For the text-containing cell, return its midpoint in [X, Y] coordinate format. 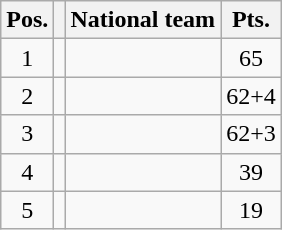
4 [28, 172]
National team [143, 20]
1 [28, 58]
39 [252, 172]
62+3 [252, 134]
Pos. [28, 20]
62+4 [252, 96]
2 [28, 96]
65 [252, 58]
19 [252, 210]
3 [28, 134]
5 [28, 210]
Pts. [252, 20]
